From the cell containing the given text, extract its center point as [X, Y] coordinate. 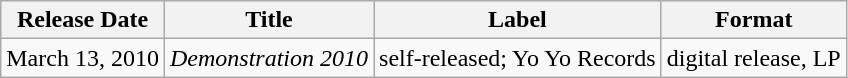
March 13, 2010 [83, 58]
digital release, LP [754, 58]
Demonstration 2010 [268, 58]
self-released; Yo Yo Records [518, 58]
Format [754, 20]
Release Date [83, 20]
Label [518, 20]
Title [268, 20]
